Return (X, Y) of the center of cell containing provided text 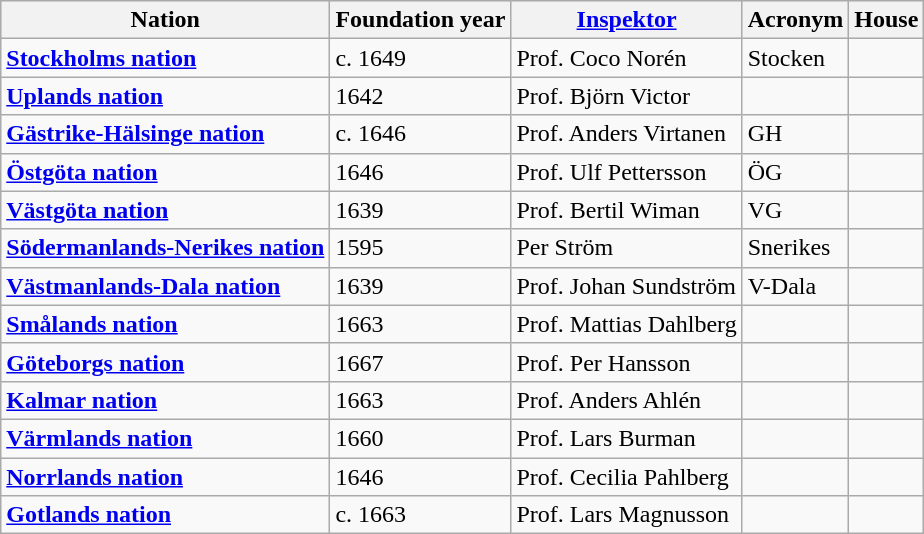
Foundation year (420, 20)
c. 1663 (420, 515)
House (886, 20)
c. 1649 (420, 58)
Västmanlands-Dala nation (166, 286)
Prof. Lars Magnusson (626, 515)
V-Dala (796, 286)
Smålands nation (166, 324)
GH (796, 134)
Östgöta nation (166, 172)
Göteborgs nation (166, 362)
Prof. Björn Victor (626, 96)
Prof. Anders Virtanen (626, 134)
Snerikes (796, 248)
1660 (420, 438)
Stocken (796, 58)
Inspektor (626, 20)
Gotlands nation (166, 515)
Prof. Lars Burman (626, 438)
Prof. Ulf Pettersson (626, 172)
Prof. Anders Ahlén (626, 400)
Prof. Mattias Dahlberg (626, 324)
Prof. Cecilia Pahlberg (626, 477)
Gästrike-Hälsinge nation (166, 134)
VG (796, 210)
Nation (166, 20)
Per Ström (626, 248)
Södermanlands-Nerikes nation (166, 248)
Prof. Johan Sundström (626, 286)
Uplands nation (166, 96)
1667 (420, 362)
ÖG (796, 172)
Stockholms nation (166, 58)
Prof. Bertil Wiman (626, 210)
1595 (420, 248)
Värmlands nation (166, 438)
Norrlands nation (166, 477)
c. 1646 (420, 134)
Prof. Coco Norén (626, 58)
1642 (420, 96)
Kalmar nation (166, 400)
Västgöta nation (166, 210)
Prof. Per Hansson (626, 362)
Acronym (796, 20)
